For the text-containing cell, return its midpoint in (x, y) coordinate format. 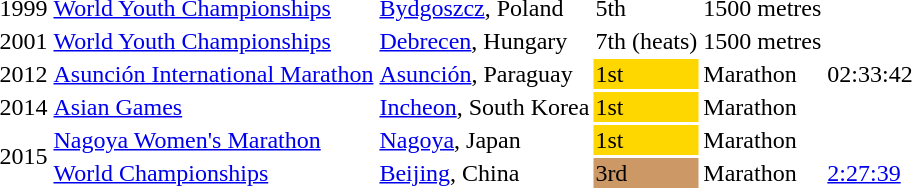
Asunción International Marathon (214, 74)
3rd (646, 173)
World Championships (214, 173)
Incheon, South Korea (484, 107)
Asian Games (214, 107)
Debrecen, Hungary (484, 41)
1500 metres (762, 41)
Beijing, China (484, 173)
Asunción, Paraguay (484, 74)
World Youth Championships (214, 41)
Nagoya, Japan (484, 140)
Nagoya Women's Marathon (214, 140)
7th (heats) (646, 41)
